Pinpoint the cell where the given text exists, returning its [X, Y] midpoint coordinate. 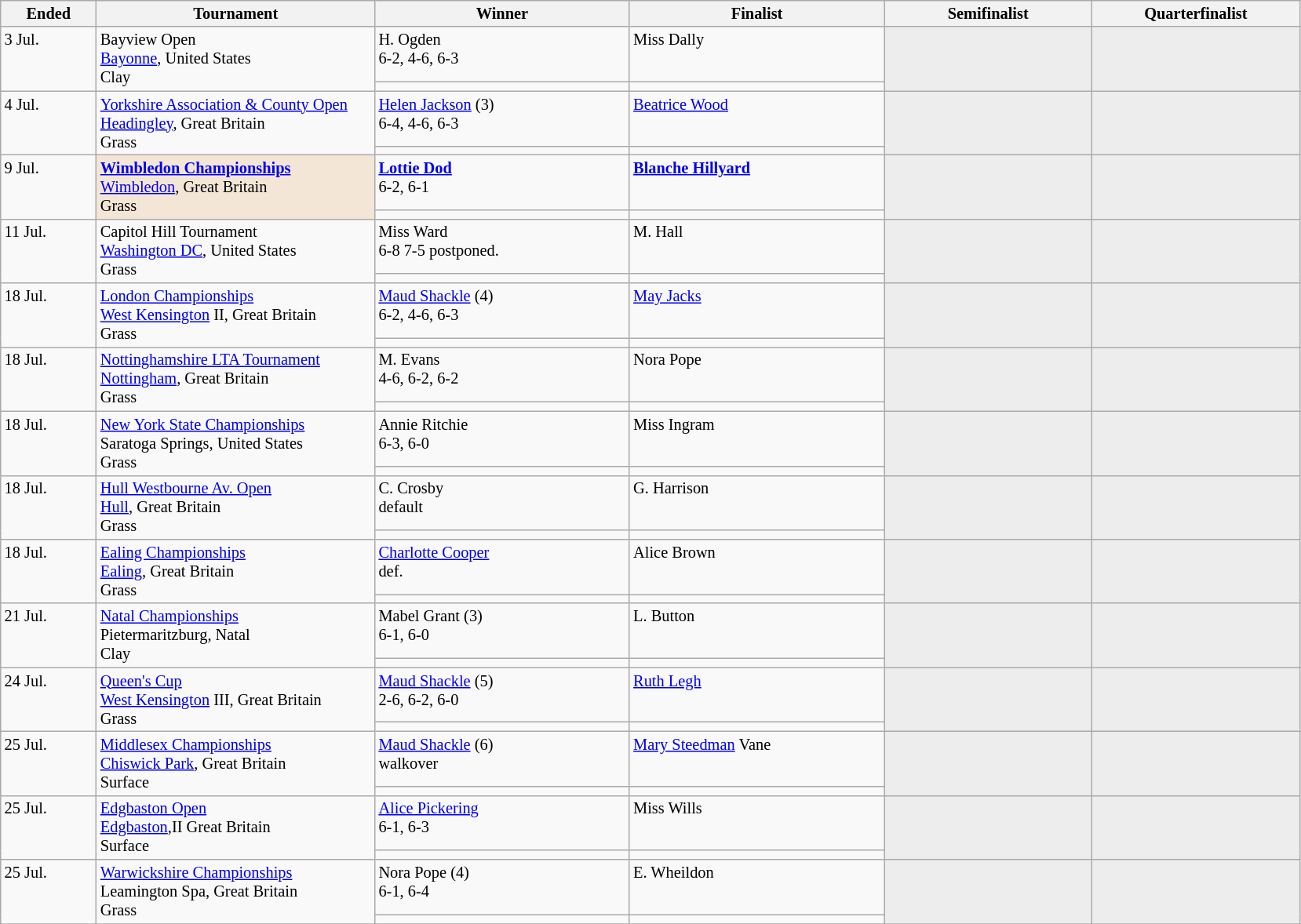
Winner [502, 13]
L. Button [756, 631]
Miss Ingram [756, 438]
Tournament [235, 13]
Lottie Dod6-2, 6-1 [502, 182]
Middlesex ChampionshipsChiswick Park, Great BritainSurface [235, 763]
4 Jul. [49, 123]
Maud Shackle (6)walkover [502, 758]
Edgbaston OpenEdgbaston,II Great BritainSurface [235, 828]
Nora Pope (4)6-1, 6-4 [502, 887]
Charlotte Cooperdef. [502, 566]
Maud Shackle (4)6-2, 4-6, 6-3 [502, 311]
E. Wheildon [756, 887]
G. Harrison [756, 503]
Capitol Hill Tournament Washington DC, United StatesGrass [235, 251]
Yorkshire Association & County OpenHeadingley, Great BritainGrass [235, 123]
Maud Shackle (5)2-6, 6-2, 6-0 [502, 695]
Natal ChampionshipsPietermaritzburg, NatalClay [235, 635]
Hull Westbourne Av. Open Hull, Great BritainGrass [235, 507]
M. Evans4-6, 6-2, 6-2 [502, 374]
Finalist [756, 13]
H. Ogden6-2, 4-6, 6-3 [502, 54]
Ended [49, 13]
M. Hall [756, 246]
Annie Ritchie6-3, 6-0 [502, 438]
Quarterfinalist [1196, 13]
May Jacks [756, 311]
11 Jul. [49, 251]
Nottinghamshire LTA TournamentNottingham, Great BritainGrass [235, 379]
Miss Dally [756, 54]
21 Jul. [49, 635]
New York State ChampionshipsSaratoga Springs, United StatesGrass [235, 443]
C. Crosbydefault [502, 503]
Miss Wills [756, 823]
Wimbledon ChampionshipsWimbledon, Great BritainGrass [235, 187]
Mary Steedman Vane [756, 758]
Warwickshire ChampionshipsLeamington Spa, Great BritainGrass [235, 892]
London Championships West Kensington II, Great BritainGrass [235, 315]
Alice Brown [756, 566]
Helen Jackson (3)6-4, 4-6, 6-3 [502, 118]
Blanche Hillyard [756, 182]
Semifinalist [989, 13]
24 Jul. [49, 700]
Queen's CupWest Kensington III, Great BritainGrass [235, 700]
Mabel Grant (3)6-1, 6-0 [502, 631]
9 Jul. [49, 187]
Ruth Legh [756, 695]
Nora Pope [756, 374]
Beatrice Wood [756, 118]
3 Jul. [49, 59]
Miss Ward6-8 7-5 postponed. [502, 246]
Alice Pickering6-1, 6-3 [502, 823]
Bayview Open Bayonne, United StatesClay [235, 59]
Ealing ChampionshipsEaling, Great BritainGrass [235, 571]
